Identify which cell holds the provided text, then report its (x, y) central coordinate. 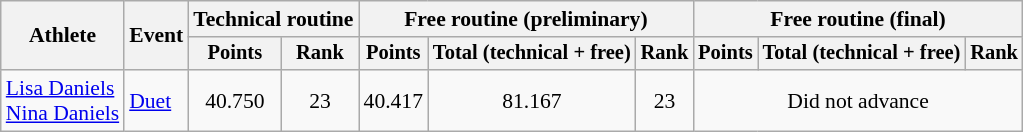
Free routine (preliminary) (526, 19)
Athlete (62, 36)
Did not advance (858, 100)
Duet (156, 100)
Technical routine (273, 19)
Lisa DanielsNina Daniels (62, 100)
Event (156, 36)
81.167 (532, 100)
40.750 (234, 100)
Free routine (final) (858, 19)
40.417 (394, 100)
